Output the [X, Y] coordinate of the center of the cell containing the given text.  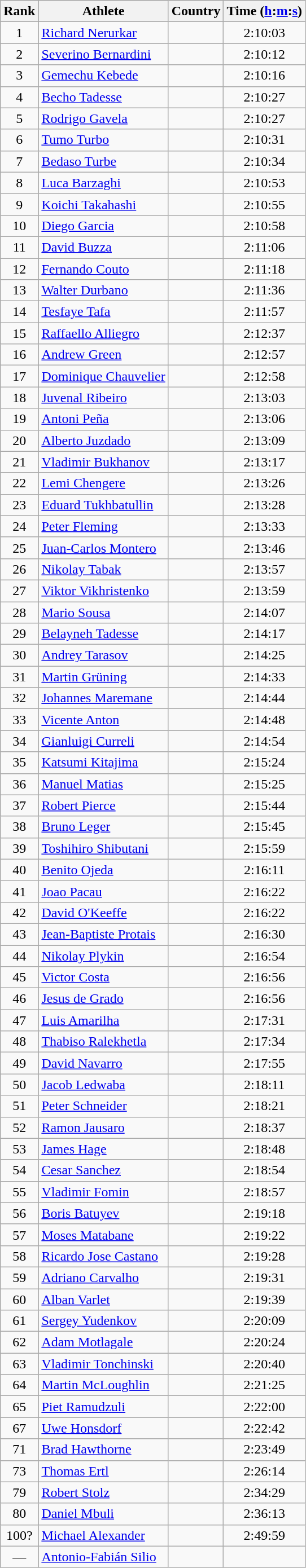
Boris Batuyev [103, 1213]
Peter Fleming [103, 526]
30 [19, 655]
Juvenal Ribeiro [103, 398]
Mario Sousa [103, 612]
2 [19, 54]
20 [19, 441]
2:10:58 [264, 226]
64 [19, 1385]
73 [19, 1471]
63 [19, 1364]
Juan-Carlos Montero [103, 548]
2:13:46 [264, 548]
Jesus de Grado [103, 999]
2:10:31 [264, 140]
David Buzza [103, 247]
2:11:06 [264, 247]
Peter Schneider [103, 1106]
Uwe Honsdorf [103, 1428]
Luca Barzaghi [103, 183]
David Navarro [103, 1063]
Time (h:m:s) [264, 11]
49 [19, 1063]
2:20:24 [264, 1342]
2:49:59 [264, 1535]
Daniel Mbuli [103, 1514]
Bedaso Turbe [103, 161]
71 [19, 1450]
Sergey Yudenkov [103, 1321]
2:14:44 [264, 698]
2:18:57 [264, 1192]
Lemi Chengere [103, 483]
39 [19, 848]
Nikolay Tabak [103, 569]
6 [19, 140]
2:20:40 [264, 1364]
Tumo Turbo [103, 140]
Alberto Juzdado [103, 441]
48 [19, 1042]
2:12:57 [264, 355]
David O'Keeffe [103, 913]
15 [19, 333]
2:13:57 [264, 569]
67 [19, 1428]
2:15:45 [264, 827]
2:22:00 [264, 1407]
2:19:28 [264, 1256]
Luis Amarilha [103, 1020]
38 [19, 827]
12 [19, 269]
Thabiso Ralekhetla [103, 1042]
Antonio-Fabián Silio [103, 1557]
Vicente Anton [103, 720]
Ramon Jausaro [103, 1127]
2:18:37 [264, 1127]
2:10:53 [264, 183]
2:11:36 [264, 290]
36 [19, 784]
Benito Ojeda [103, 870]
2:14:48 [264, 720]
2:13:59 [264, 591]
56 [19, 1213]
Rodrigo Gavela [103, 118]
2:16:54 [264, 956]
Thomas Ertl [103, 1471]
Viktor Vikhristenko [103, 591]
Walter Durbano [103, 290]
Martin Grüning [103, 677]
2:13:28 [264, 505]
2:10:12 [264, 54]
Raffaello Alliegro [103, 333]
Diego Garcia [103, 226]
Belayneh Tadesse [103, 634]
47 [19, 1020]
2:14:25 [264, 655]
54 [19, 1170]
33 [19, 720]
2:16:30 [264, 934]
Richard Nerurkar [103, 33]
3 [19, 76]
2:17:31 [264, 1020]
Vladimir Fomin [103, 1192]
Joao Pacau [103, 891]
5 [19, 118]
13 [19, 290]
Adriano Carvalho [103, 1278]
2:11:57 [264, 312]
2:12:37 [264, 333]
9 [19, 204]
4 [19, 97]
2:13:17 [264, 462]
79 [19, 1492]
2:16:11 [264, 870]
— [19, 1557]
2:18:54 [264, 1170]
Nikolay Plykin [103, 956]
Koichi Takahashi [103, 204]
2:15:44 [264, 805]
2:14:54 [264, 741]
44 [19, 956]
Jacob Ledwaba [103, 1085]
2:22:42 [264, 1428]
51 [19, 1106]
Robert Pierce [103, 805]
10 [19, 226]
50 [19, 1085]
Martin McLoughlin [103, 1385]
Manuel Matias [103, 784]
45 [19, 977]
2:11:18 [264, 269]
Piet Ramudzuli [103, 1407]
43 [19, 934]
2:18:21 [264, 1106]
Athlete [103, 11]
Victor Costa [103, 977]
2:13:26 [264, 483]
7 [19, 161]
2:10:34 [264, 161]
24 [19, 526]
Antoni Peña [103, 419]
2:34:29 [264, 1492]
16 [19, 355]
Rank [19, 11]
James Hage [103, 1149]
21 [19, 462]
29 [19, 634]
2:19:31 [264, 1278]
62 [19, 1342]
Katsumi Kitajima [103, 763]
27 [19, 591]
11 [19, 247]
28 [19, 612]
37 [19, 805]
Gianluigi Curreli [103, 741]
35 [19, 763]
Becho Tadesse [103, 97]
Adam Motlagale [103, 1342]
52 [19, 1127]
23 [19, 505]
46 [19, 999]
57 [19, 1235]
2:13:03 [264, 398]
Moses Matabane [103, 1235]
58 [19, 1256]
2:14:17 [264, 634]
61 [19, 1321]
60 [19, 1299]
Cesar Sanchez [103, 1170]
2:10:03 [264, 33]
2:10:55 [264, 204]
34 [19, 741]
Vladimir Bukhanov [103, 462]
2:36:13 [264, 1514]
19 [19, 419]
2:15:59 [264, 848]
65 [19, 1407]
53 [19, 1149]
Johannes Maremane [103, 698]
2:21:25 [264, 1385]
2:13:06 [264, 419]
Alban Varlet [103, 1299]
2:18:48 [264, 1149]
41 [19, 891]
2:13:09 [264, 441]
32 [19, 698]
Andrey Tarasov [103, 655]
100? [19, 1535]
Tesfaye Tafa [103, 312]
2:18:11 [264, 1085]
2:19:22 [264, 1235]
2:13:33 [264, 526]
42 [19, 913]
Ricardo Jose Castano [103, 1256]
80 [19, 1514]
26 [19, 569]
18 [19, 398]
Andrew Green [103, 355]
Toshihiro Shibutani [103, 848]
Eduard Tukhbatullin [103, 505]
22 [19, 483]
2:19:39 [264, 1299]
14 [19, 312]
2:15:24 [264, 763]
2:14:07 [264, 612]
Gemechu Kebede [103, 76]
17 [19, 376]
2:10:16 [264, 76]
2:15:25 [264, 784]
Robert Stolz [103, 1492]
2:20:09 [264, 1321]
Michael Alexander [103, 1535]
2:23:49 [264, 1450]
25 [19, 548]
2:26:14 [264, 1471]
2:17:34 [264, 1042]
Jean-Baptiste Protais [103, 934]
2:17:55 [264, 1063]
40 [19, 870]
55 [19, 1192]
1 [19, 33]
Brad Hawthorne [103, 1450]
8 [19, 183]
Fernando Couto [103, 269]
Vladimir Tonchinski [103, 1364]
31 [19, 677]
Dominique Chauvelier [103, 376]
59 [19, 1278]
2:19:18 [264, 1213]
Bruno Leger [103, 827]
2:12:58 [264, 376]
Severino Bernardini [103, 54]
Country [196, 11]
2:14:33 [264, 677]
